Search for the cell housing the specified text and yield its (X, Y) center coordinate. 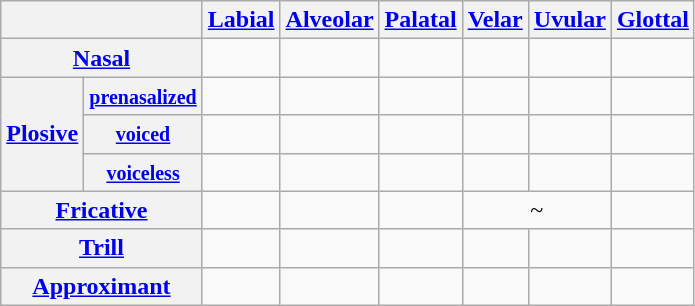
Velar (495, 20)
Approximant (102, 286)
voiced (143, 134)
Fricative (102, 210)
voiceless (143, 172)
~ (536, 210)
prenasalized (143, 96)
Uvular (570, 20)
Palatal (420, 20)
Trill (102, 248)
Glottal (652, 20)
Labial (241, 20)
Plosive (42, 134)
Alveolar (330, 20)
Nasal (102, 58)
